Provide the (X, Y) coordinate of the cell's center where the given text is located.  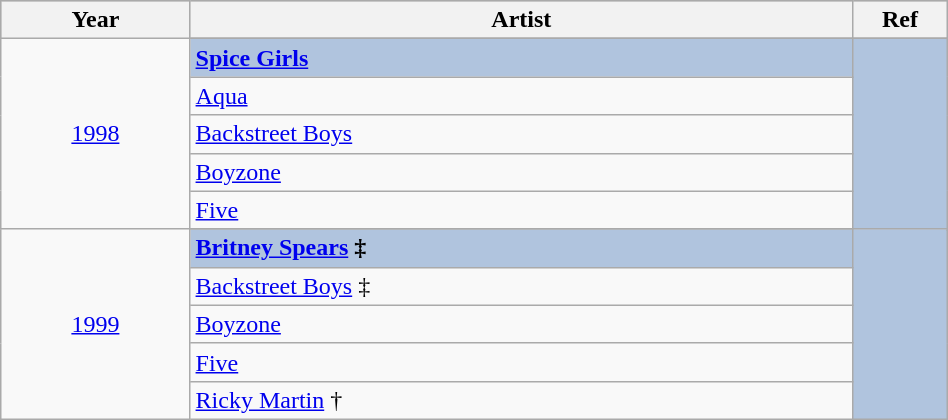
Artist (522, 20)
1999 (96, 324)
Backstreet Boys ‡ (522, 286)
Aqua (522, 96)
Ricky Martin † (522, 400)
Britney Spears ‡ (522, 248)
Backstreet Boys (522, 134)
1998 (96, 134)
Spice Girls (522, 58)
Ref (900, 20)
Year (96, 20)
